Return the [x, y] coordinate for the center point of the cell that contains the specified text.  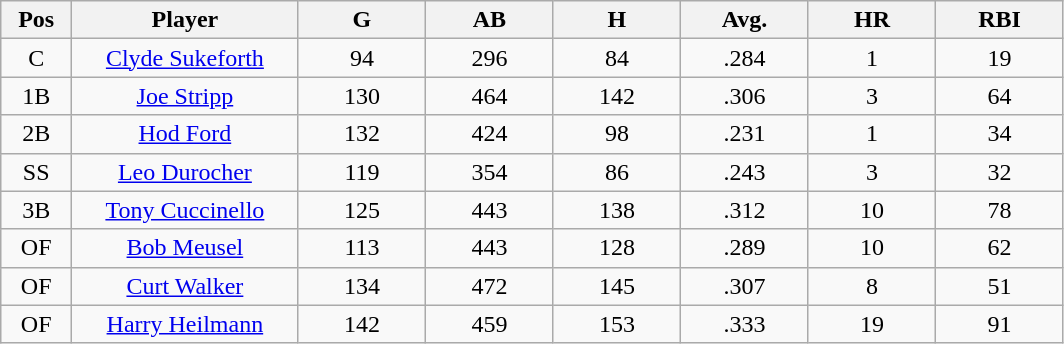
HR [872, 20]
84 [617, 58]
354 [490, 172]
128 [617, 248]
51 [1000, 286]
Pos [36, 20]
91 [1000, 324]
1B [36, 96]
Clyde Sukeforth [186, 58]
2B [36, 134]
.306 [745, 96]
153 [617, 324]
296 [490, 58]
Tony Cuccinello [186, 210]
32 [1000, 172]
Player [186, 20]
94 [362, 58]
Harry Heilmann [186, 324]
113 [362, 248]
Joe Stripp [186, 96]
3B [36, 210]
459 [490, 324]
.284 [745, 58]
.307 [745, 286]
464 [490, 96]
Avg. [745, 20]
G [362, 20]
Bob Meusel [186, 248]
134 [362, 286]
C [36, 58]
138 [617, 210]
125 [362, 210]
64 [1000, 96]
Curt Walker [186, 286]
.289 [745, 248]
130 [362, 96]
H [617, 20]
8 [872, 286]
132 [362, 134]
.243 [745, 172]
AB [490, 20]
119 [362, 172]
Leo Durocher [186, 172]
145 [617, 286]
86 [617, 172]
62 [1000, 248]
98 [617, 134]
424 [490, 134]
.333 [745, 324]
.231 [745, 134]
34 [1000, 134]
.312 [745, 210]
RBI [1000, 20]
SS [36, 172]
472 [490, 286]
78 [1000, 210]
Hod Ford [186, 134]
